Locate the cell with the specified text and output its (X, Y) center coordinate. 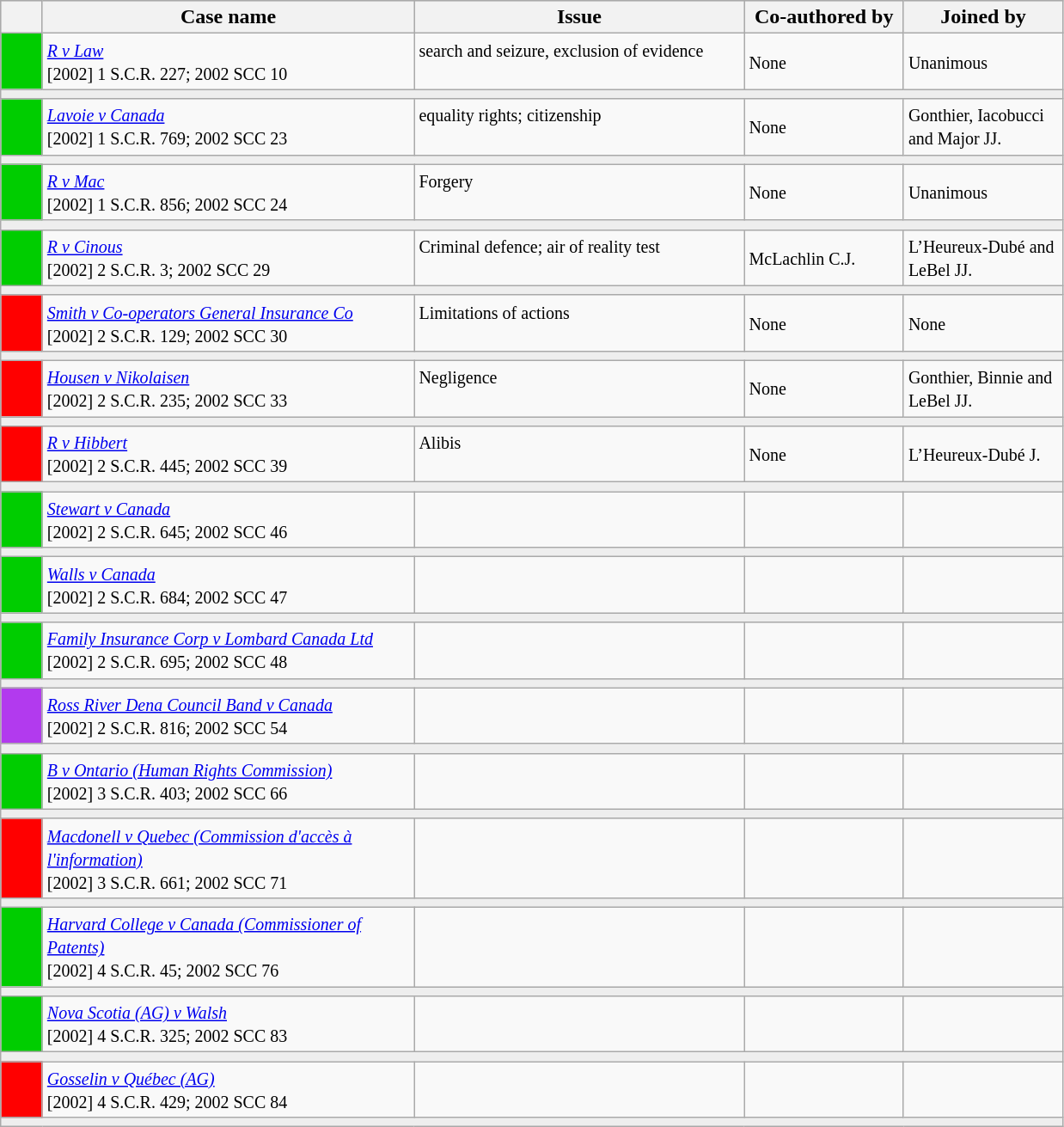
L’Heureux-Dubé J. (983, 454)
Family Insurance Corp v Lombard Canada Ltd [2002] 2 S.C.R. 695; 2002 SCC 48 (229, 650)
Gosselin v Québec (AG) [2002] 4 S.C.R. 429; 2002 SCC 84 (229, 1090)
Case name (229, 17)
Smith v Co-operators General Insurance Co [2002] 2 S.C.R. 129; 2002 SCC 30 (229, 323)
Ross River Dena Council Band v Canada [2002] 2 S.C.R. 816; 2002 SCC 54 (229, 715)
search and seizure, exclusion of evidence (579, 62)
R v Cinous [2002] 2 S.C.R. 3; 2002 SCC 29 (229, 258)
Gonthier, Binnie and LeBel JJ. (983, 389)
Co-authored by (823, 17)
Limitations of actions (579, 323)
Joined by (983, 17)
Harvard College v Canada (Commissioner of Patents) [2002] 4 S.C.R. 45; 2002 SCC 76 (229, 946)
Forgery (579, 193)
equality rights; citizenship (579, 127)
B v Ontario (Human Rights Commission) [2002] 3 S.C.R. 403; 2002 SCC 66 (229, 781)
Housen v Nikolaisen [2002] 2 S.C.R. 235; 2002 SCC 33 (229, 389)
Gonthier, Iacobucci and Major JJ. (983, 127)
Alibis (579, 454)
McLachlin C.J. (823, 258)
Stewart v Canada [2002] 2 S.C.R. 645; 2002 SCC 46 (229, 519)
R v Hibbert [2002] 2 S.C.R. 445; 2002 SCC 39 (229, 454)
Negligence (579, 389)
R v Law [2002] 1 S.C.R. 227; 2002 SCC 10 (229, 62)
Walls v Canada [2002] 2 S.C.R. 684; 2002 SCC 47 (229, 585)
L’Heureux-Dubé and LeBel JJ. (983, 258)
Nova Scotia (AG) v Walsh [2002] 4 S.C.R. 325; 2002 SCC 83 (229, 1025)
R v Mac [2002] 1 S.C.R. 856; 2002 SCC 24 (229, 193)
Issue (579, 17)
Macdonell v Quebec (Commission d'accès à l'information) [2002] 3 S.C.R. 661; 2002 SCC 71 (229, 858)
Criminal defence; air of reality test (579, 258)
Lavoie v Canada [2002] 1 S.C.R. 769; 2002 SCC 23 (229, 127)
